For the text-containing cell, return its midpoint in (x, y) coordinate format. 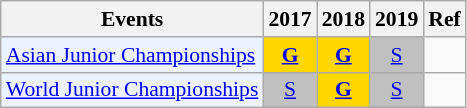
Ref (444, 19)
World Junior Championships (132, 90)
Events (132, 19)
2017 (290, 19)
2019 (396, 19)
2018 (344, 19)
Asian Junior Championships (132, 55)
